Scan for the cell matching the given text and deliver its (X, Y) coordinate at center. 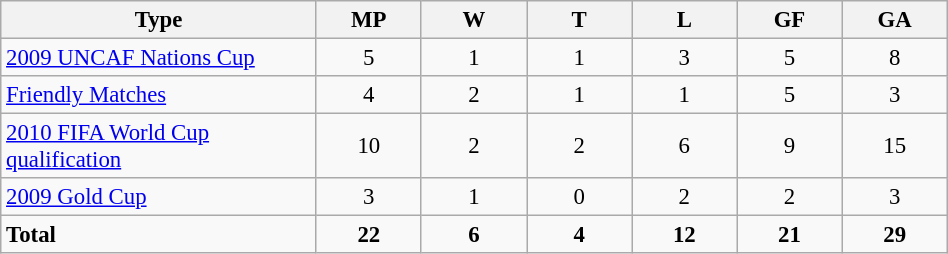
Friendly Matches (158, 95)
Total (158, 235)
Type (158, 20)
2009 UNCAF Nations Cup (158, 58)
W (474, 20)
9 (790, 146)
L (684, 20)
10 (368, 146)
MP (368, 20)
2009 Gold Cup (158, 197)
12 (684, 235)
8 (894, 58)
0 (580, 197)
15 (894, 146)
2010 FIFA World Cup qualification (158, 146)
21 (790, 235)
T (580, 20)
GF (790, 20)
22 (368, 235)
29 (894, 235)
GA (894, 20)
